Output the (X, Y) coordinate of the center of the cell containing the given text.  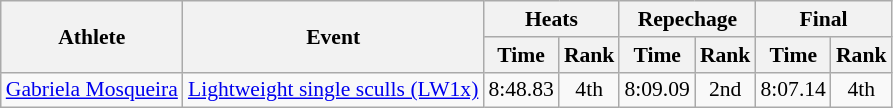
Final (823, 19)
Repechage (687, 19)
Athlete (92, 36)
8:07.14 (792, 90)
8:09.09 (656, 90)
Event (333, 36)
Lightweight single sculls (LW1x) (333, 90)
Gabriela Mosqueira (92, 90)
8:48.83 (520, 90)
2nd (726, 90)
Heats (551, 19)
